Identify which cell holds the provided text, then report its (X, Y) central coordinate. 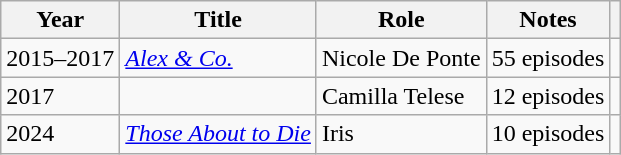
Alex & Co. (218, 58)
Year (60, 20)
2015–2017 (60, 58)
2017 (60, 96)
Role (401, 20)
10 episodes (548, 134)
55 episodes (548, 58)
Notes (548, 20)
Camilla Telese (401, 96)
Title (218, 20)
2024 (60, 134)
Those About to Die (218, 134)
12 episodes (548, 96)
Nicole De Ponte (401, 58)
Iris (401, 134)
